Detect which cell encompasses the target text, then output its [X, Y] center coordinate. 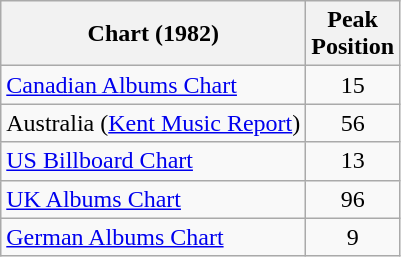
15 [353, 85]
Chart (1982) [154, 34]
96 [353, 199]
UK Albums Chart [154, 199]
Canadian Albums Chart [154, 85]
German Albums Chart [154, 237]
US Billboard Chart [154, 161]
56 [353, 123]
PeakPosition [353, 34]
9 [353, 237]
13 [353, 161]
Australia (Kent Music Report) [154, 123]
